Search for the cell housing the specified text and yield its (x, y) center coordinate. 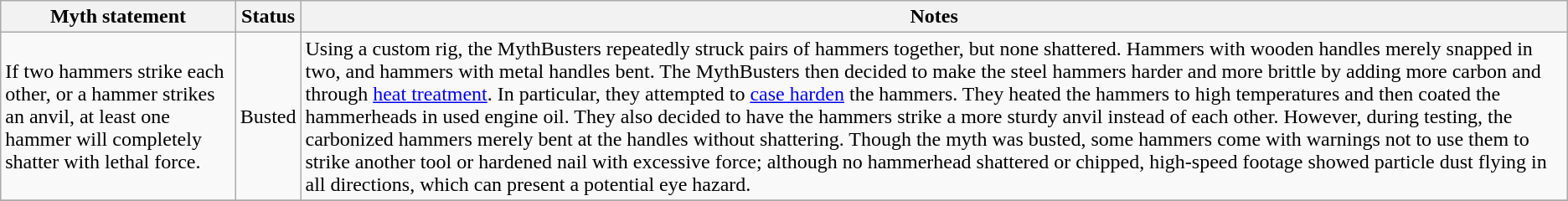
If two hammers strike each other, or a hammer strikes an anvil, at least one hammer will completely shatter with lethal force. (118, 116)
Myth statement (118, 17)
Busted (268, 116)
Status (268, 17)
Notes (934, 17)
